Output the (x, y) coordinate of the center of the cell containing the given text.  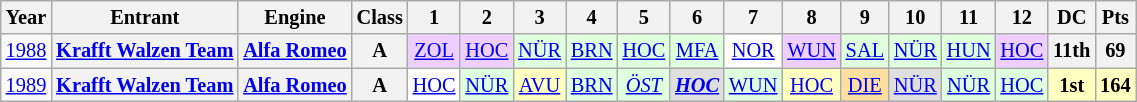
11 (969, 17)
164 (1115, 85)
Entrant (144, 17)
Year (26, 17)
11th (1072, 51)
6 (697, 17)
4 (592, 17)
1988 (26, 51)
HUN (969, 51)
MFA (697, 51)
Engine (294, 17)
9 (865, 17)
8 (811, 17)
ZOL (434, 51)
Pts (1115, 17)
7 (753, 17)
NOR (753, 51)
Class (380, 17)
1989 (26, 85)
DC (1072, 17)
ÖST (644, 85)
69 (1115, 51)
3 (540, 17)
DIE (865, 85)
12 (1022, 17)
1st (1072, 85)
AVU (540, 85)
2 (486, 17)
SAL (865, 51)
1 (434, 17)
5 (644, 17)
10 (916, 17)
